Locate the cell with the specified text and output its (x, y) center coordinate. 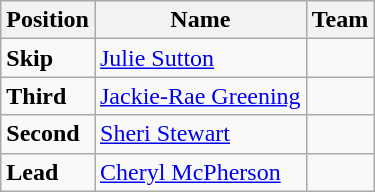
Skip (48, 58)
Sheri Stewart (200, 134)
Position (48, 20)
Lead (48, 172)
Third (48, 96)
Name (200, 20)
Jackie-Rae Greening (200, 96)
Second (48, 134)
Cheryl McPherson (200, 172)
Julie Sutton (200, 58)
Team (340, 20)
